Output the (X, Y) coordinate of the center of the cell containing the given text.  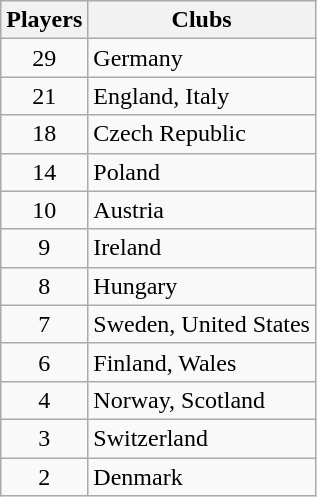
Hungary (202, 286)
8 (44, 286)
2 (44, 477)
Poland (202, 172)
10 (44, 210)
3 (44, 438)
14 (44, 172)
Clubs (202, 20)
Germany (202, 58)
4 (44, 400)
7 (44, 324)
18 (44, 134)
Sweden, United States (202, 324)
Ireland (202, 248)
6 (44, 362)
29 (44, 58)
Switzerland (202, 438)
Czech Republic (202, 134)
21 (44, 96)
Norway, Scotland (202, 400)
9 (44, 248)
Austria (202, 210)
England, Italy (202, 96)
Denmark (202, 477)
Players (44, 20)
Finland, Wales (202, 362)
